Locate the cell with the specified text and output its (X, Y) center coordinate. 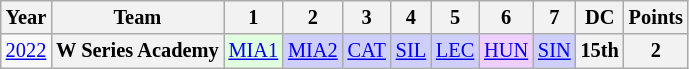
LEC (455, 51)
3 (367, 17)
5 (455, 17)
MIA2 (313, 51)
SIL (411, 51)
SIN (554, 51)
1 (254, 17)
2022 (26, 51)
7 (554, 17)
Year (26, 17)
15th (600, 51)
Points (656, 17)
HUN (506, 51)
Team (137, 17)
MIA1 (254, 51)
4 (411, 17)
W Series Academy (137, 51)
DC (600, 17)
CAT (367, 51)
6 (506, 17)
